From the cell containing the given text, extract its center point as (X, Y) coordinate. 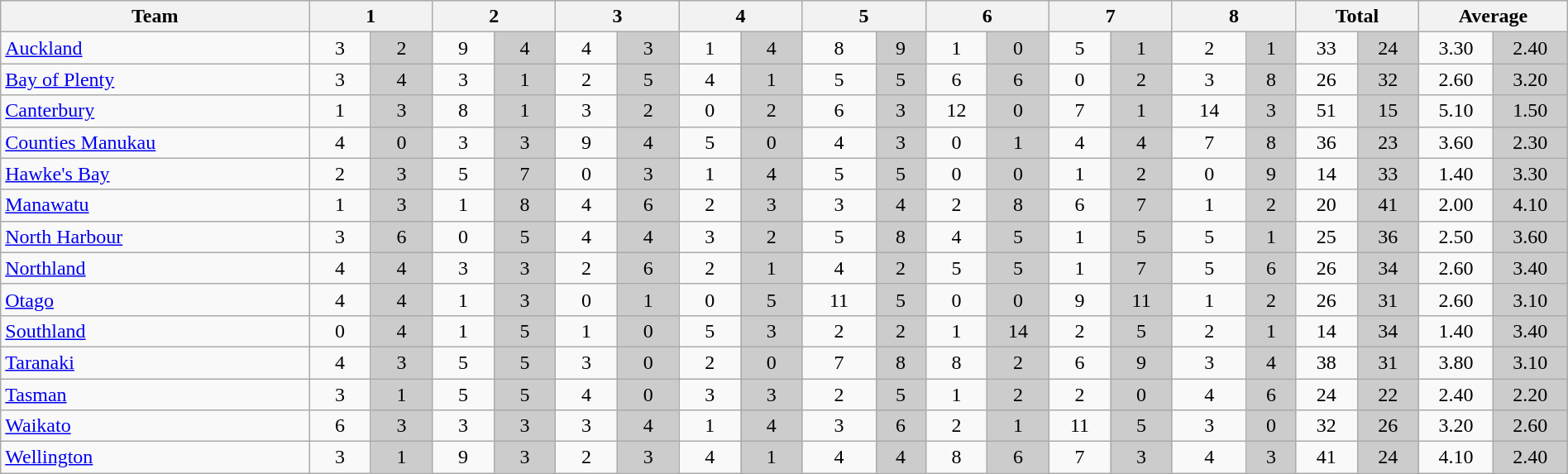
Otago (155, 299)
23 (1388, 142)
22 (1388, 395)
Team (155, 17)
2.00 (1456, 205)
2.20 (1530, 395)
Tasman (155, 395)
Average (1494, 17)
3.80 (1456, 362)
Bay of Plenty (155, 79)
2.50 (1456, 237)
25 (1327, 237)
1.50 (1530, 111)
12 (956, 111)
North Harbour (155, 237)
Total (1356, 17)
Manawatu (155, 205)
51 (1327, 111)
Hawke's Bay (155, 174)
Counties Manukau (155, 142)
20 (1327, 205)
Northland (155, 268)
Waikato (155, 426)
Wellington (155, 457)
Taranaki (155, 362)
5.10 (1456, 111)
Southland (155, 331)
15 (1388, 111)
38 (1327, 362)
Canterbury (155, 111)
2.30 (1530, 142)
Auckland (155, 48)
